For the text-containing cell, return its midpoint in (x, y) coordinate format. 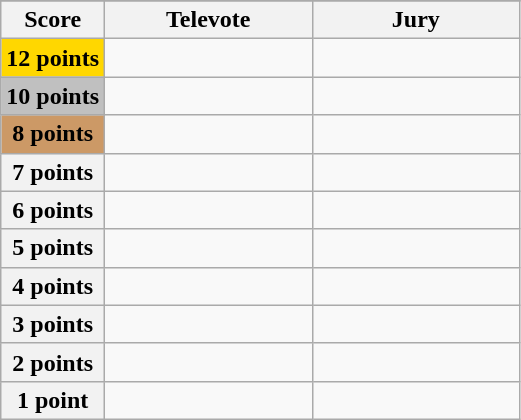
7 points (53, 172)
Televote (209, 20)
1 point (53, 400)
Score (53, 20)
3 points (53, 324)
8 points (53, 134)
10 points (53, 96)
2 points (53, 362)
Jury (416, 20)
4 points (53, 286)
6 points (53, 210)
12 points (53, 58)
5 points (53, 248)
